Extract the (x, y) coordinate from the center of the cell holding the provided text.  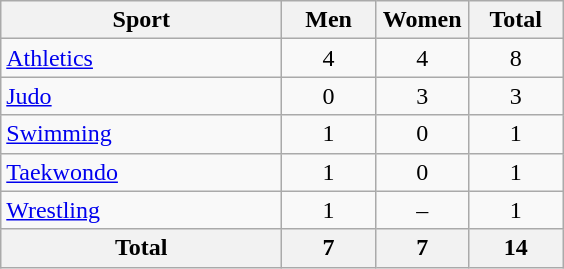
Men (329, 20)
Wrestling (142, 210)
Women (422, 20)
14 (516, 248)
– (422, 210)
Sport (142, 20)
Judo (142, 96)
8 (516, 58)
Swimming (142, 134)
Athletics (142, 58)
Taekwondo (142, 172)
